Output the [x, y] coordinate of the center of the cell containing the given text.  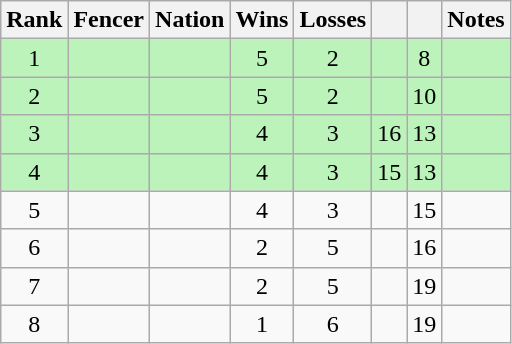
Fencer [109, 20]
10 [424, 96]
Losses [333, 20]
Nation [190, 20]
Wins [262, 20]
Rank [34, 20]
Notes [476, 20]
7 [34, 286]
